Extract the [x, y] coordinate from the center of the cell holding the provided text.  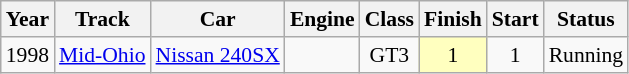
Status [586, 19]
1998 [28, 55]
Start [516, 19]
Class [390, 19]
Mid-Ohio [102, 55]
Year [28, 19]
GT3 [390, 55]
Nissan 240SX [218, 55]
Finish [453, 19]
Track [102, 19]
Car [218, 19]
Engine [322, 19]
Running [586, 55]
